For the text-containing cell, return its midpoint in [X, Y] coordinate format. 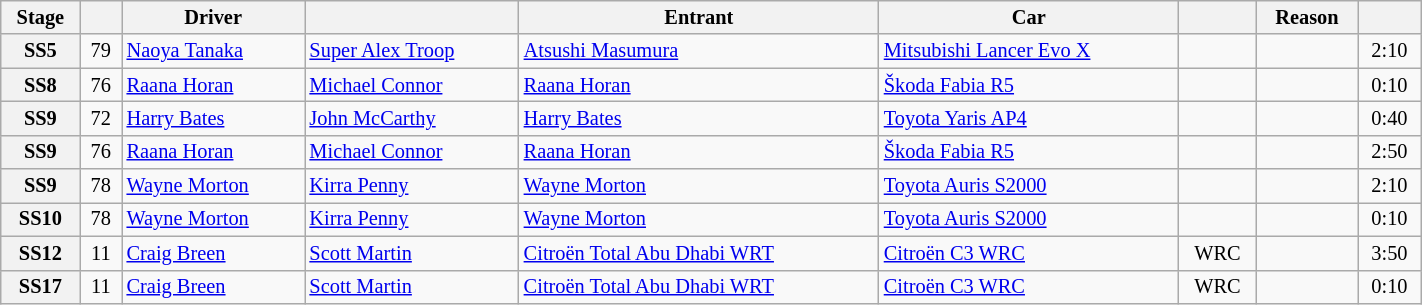
0:40 [1390, 118]
Entrant [699, 17]
Naoya Tanaka [214, 51]
SS8 [40, 85]
John McCarthy [412, 118]
SS10 [40, 219]
72 [101, 118]
Toyota Yaris AP4 [1029, 118]
SS17 [40, 287]
Mitsubishi Lancer Evo X [1029, 51]
Driver [214, 17]
Stage [40, 17]
Reason [1306, 17]
SS12 [40, 253]
2:50 [1390, 152]
Super Alex Troop [412, 51]
Atsushi Masumura [699, 51]
SS5 [40, 51]
Car [1029, 17]
3:50 [1390, 253]
79 [101, 51]
